Pinpoint the cell where the given text exists, returning its (x, y) midpoint coordinate. 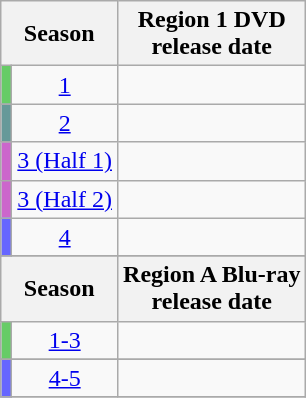
4 (65, 237)
4-5 (65, 378)
1-3 (65, 340)
3 (Half 1) (65, 161)
Region 1 DVDrelease date (212, 34)
1 (65, 85)
3 (Half 2) (65, 199)
2 (65, 123)
Region A Blu-rayrelease date (212, 288)
